From the cell containing the given text, extract its center point as [X, Y] coordinate. 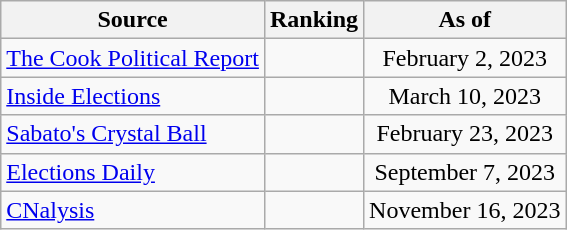
Sabato's Crystal Ball [133, 134]
As of [465, 20]
Source [133, 20]
CNalysis [133, 210]
The Cook Political Report [133, 58]
November 16, 2023 [465, 210]
February 23, 2023 [465, 134]
February 2, 2023 [465, 58]
March 10, 2023 [465, 96]
Inside Elections [133, 96]
Ranking [314, 20]
September 7, 2023 [465, 172]
Elections Daily [133, 172]
